Scan for the cell matching the given text and deliver its (x, y) coordinate at center. 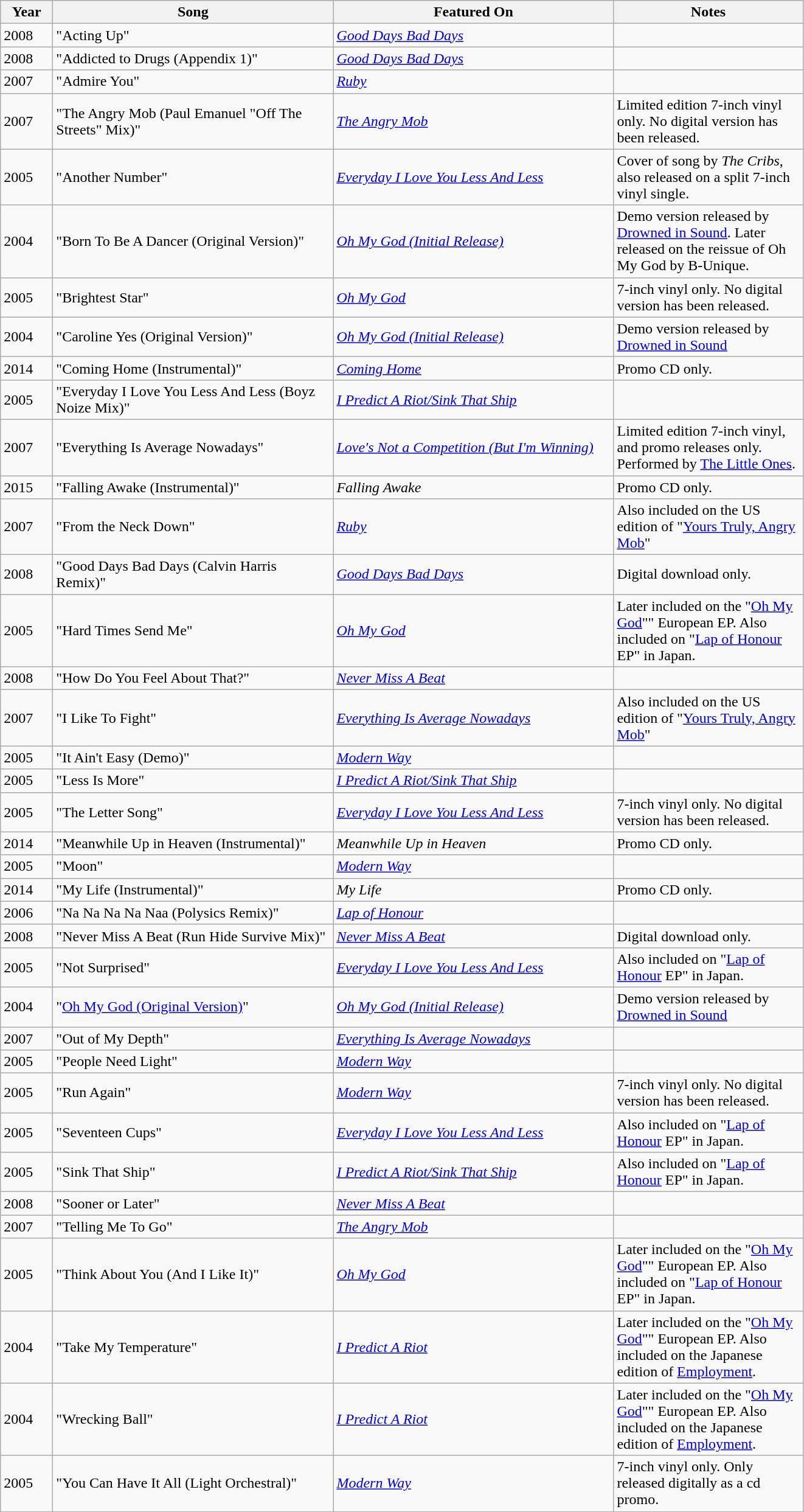
Cover of song by The Cribs, also released on a split 7-inch vinyl single. (708, 177)
"Falling Awake (Instrumental)" (193, 487)
"Oh My God (Original Version)" (193, 1006)
"Out of My Depth" (193, 1039)
"Think About You (And I Like It)" (193, 1274)
"Not Surprised" (193, 967)
"You Can Have It All (Light Orchestral)" (193, 1483)
"People Need Light" (193, 1062)
"Addicted to Drugs (Appendix 1)" (193, 58)
"Everyday I Love You Less And Less (Boyz Noize Mix)" (193, 399)
"My Life (Instrumental)" (193, 890)
"Never Miss A Beat (Run Hide Survive Mix)" (193, 936)
"Run Again" (193, 1093)
"Everything Is Average Nowadays" (193, 447)
My Life (473, 890)
"Take My Temperature" (193, 1347)
Demo version released by Drowned in Sound. Later released on the reissue of Oh My God by B-Unique. (708, 241)
Song (193, 12)
"Born To Be A Dancer (Original Version)" (193, 241)
Coming Home (473, 368)
"I Like To Fight" (193, 718)
"The Letter Song" (193, 812)
Love's Not a Competition (But I'm Winning) (473, 447)
"Moon" (193, 866)
Year (27, 12)
Notes (708, 12)
"Seventeen Cups" (193, 1133)
"Sooner or Later" (193, 1204)
2015 (27, 487)
Featured On (473, 12)
"Wrecking Ball" (193, 1419)
"From the Neck Down" (193, 527)
"Less Is More" (193, 781)
"Meanwhile Up in Heaven (Instrumental)" (193, 843)
"The Angry Mob (Paul Emanuel "Off The Streets" Mix)" (193, 121)
"How Do You Feel About That?" (193, 678)
"Admire You" (193, 82)
"Another Number" (193, 177)
"Caroline Yes (Original Version)" (193, 337)
2006 (27, 913)
"Good Days Bad Days (Calvin Harris Remix)" (193, 574)
Falling Awake (473, 487)
7-inch vinyl only. Only released digitally as a cd promo. (708, 1483)
"Telling Me To Go" (193, 1227)
Meanwhile Up in Heaven (473, 843)
"Sink That Ship" (193, 1172)
"Acting Up" (193, 35)
"Coming Home (Instrumental)" (193, 368)
"Hard Times Send Me" (193, 630)
"It Ain't Easy (Demo)" (193, 758)
"Na Na Na Na Naa (Polysics Remix)" (193, 913)
Limited edition 7-inch vinyl only. No digital version has been released. (708, 121)
Limited edition 7-inch vinyl, and promo releases only. Performed by The Little Ones. (708, 447)
Lap of Honour (473, 913)
"Brightest Star" (193, 297)
